Determine the (X, Y) coordinate at the center of the cell enclosing the given text.  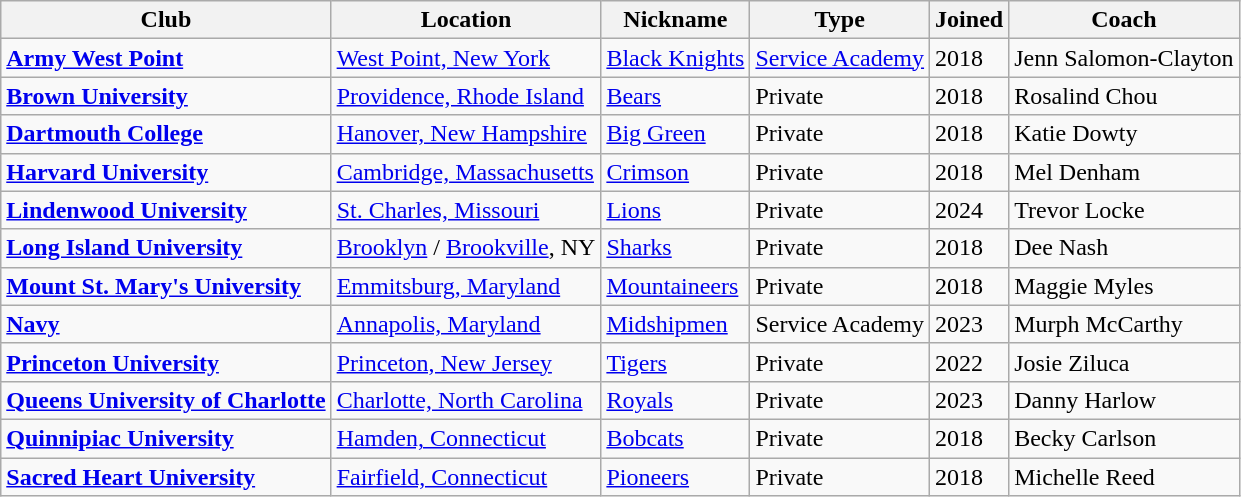
Dartmouth College (166, 134)
Murph McCarthy (1124, 324)
Annapolis, Maryland (466, 324)
Bobcats (676, 438)
Mountaineers (676, 286)
Type (840, 20)
Coach (1124, 20)
Location (466, 20)
Long Island University (166, 248)
Pioneers (676, 477)
2022 (970, 362)
Midshipmen (676, 324)
Brooklyn / Brookville, NY (466, 248)
Jenn Salomon-Clayton (1124, 58)
Hamden, Connecticut (466, 438)
Rosalind Chou (1124, 96)
Lions (676, 210)
Royals (676, 400)
Brown University (166, 96)
Princeton, New Jersey (466, 362)
Danny Harlow (1124, 400)
Fairfield, Connecticut (466, 477)
Katie Dowty (1124, 134)
Providence, Rhode Island (466, 96)
Dee Nash (1124, 248)
Sacred Heart University (166, 477)
Maggie Myles (1124, 286)
Charlotte, North Carolina (466, 400)
Sharks (676, 248)
Becky Carlson (1124, 438)
Army West Point (166, 58)
Princeton University (166, 362)
Harvard University (166, 172)
Trevor Locke (1124, 210)
2024 (970, 210)
St. Charles, Missouri (466, 210)
Crimson (676, 172)
Mount St. Mary's University (166, 286)
Bears (676, 96)
Josie Ziluca (1124, 362)
Navy (166, 324)
Nickname (676, 20)
Hanover, New Hampshire (466, 134)
Michelle Reed (1124, 477)
Joined (970, 20)
Cambridge, Massachusetts (466, 172)
West Point, New York (466, 58)
Black Knights (676, 58)
Club (166, 20)
Tigers (676, 362)
Lindenwood University (166, 210)
Queens University of Charlotte (166, 400)
Mel Denham (1124, 172)
Emmitsburg, Maryland (466, 286)
Quinnipiac University (166, 438)
Big Green (676, 134)
